Locate the cell with the specified text and output its [X, Y] center coordinate. 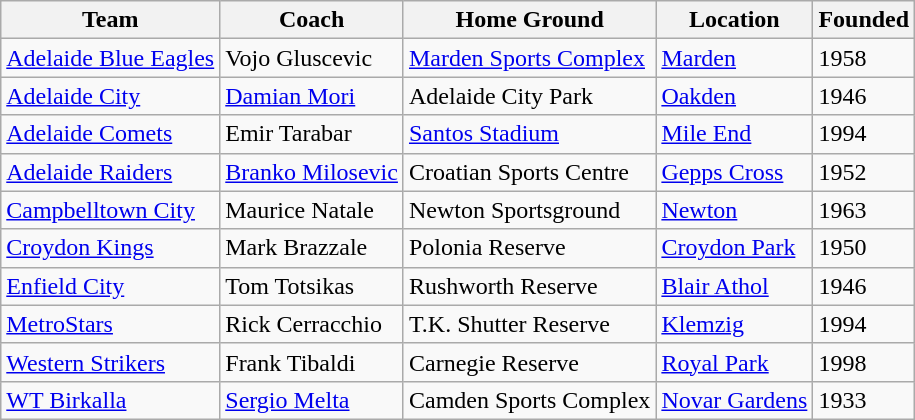
Vojo Gluscevic [312, 58]
Croydon Kings [110, 248]
Novar Gardens [734, 400]
Frank Tibaldi [312, 362]
Rick Cerracchio [312, 324]
Maurice Natale [312, 210]
Campbelltown City [110, 210]
Klemzig [734, 324]
Damian Mori [312, 96]
Camden Sports Complex [529, 400]
T.K. Shutter Reserve [529, 324]
Western Strikers [110, 362]
Home Ground [529, 20]
1950 [864, 248]
1958 [864, 58]
Mark Brazzale [312, 248]
Polonia Reserve [529, 248]
Branko Milosevic [312, 172]
Rushworth Reserve [529, 286]
Team [110, 20]
Adelaide City Park [529, 96]
WT Birkalla [110, 400]
Blair Athol [734, 286]
Location [734, 20]
Santos Stadium [529, 134]
Croydon Park [734, 248]
Newton Sportsground [529, 210]
Croatian Sports Centre [529, 172]
Royal Park [734, 362]
1933 [864, 400]
Adelaide City [110, 96]
Mile End [734, 134]
Emir Tarabar [312, 134]
MetroStars [110, 324]
Adelaide Comets [110, 134]
Enfield City [110, 286]
Carnegie Reserve [529, 362]
Gepps Cross [734, 172]
Tom Totsikas [312, 286]
Founded [864, 20]
Oakden [734, 96]
Newton [734, 210]
Marden [734, 58]
Marden Sports Complex [529, 58]
Sergio Melta [312, 400]
Coach [312, 20]
1998 [864, 362]
1952 [864, 172]
Adelaide Raiders [110, 172]
1963 [864, 210]
Adelaide Blue Eagles [110, 58]
